Capture the cell that displays the provided text and extract its (x, y) central coordinate. 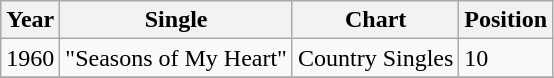
Country Singles (375, 58)
Position (506, 20)
Chart (375, 20)
"Seasons of My Heart" (176, 58)
Year (30, 20)
10 (506, 58)
Single (176, 20)
1960 (30, 58)
